Provide the [x, y] coordinate of the cell's center where the given text is located.  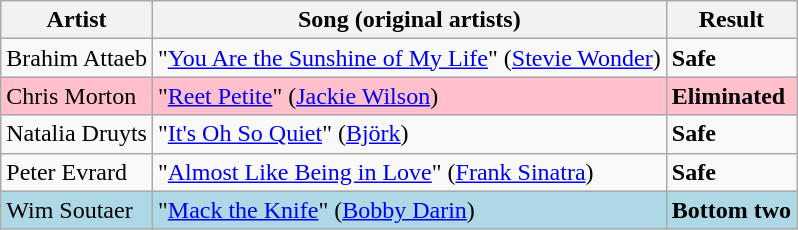
"It's Oh So Quiet" (Björk) [409, 134]
Peter Evrard [77, 172]
Song (original artists) [409, 20]
Wim Soutaer [77, 210]
Natalia Druyts [77, 134]
Brahim Attaeb [77, 58]
Bottom two [731, 210]
Result [731, 20]
"You Are the Sunshine of My Life" (Stevie Wonder) [409, 58]
"Mack the Knife" (Bobby Darin) [409, 210]
Chris Morton [77, 96]
"Almost Like Being in Love" (Frank Sinatra) [409, 172]
Artist [77, 20]
Eliminated [731, 96]
"Reet Petite" (Jackie Wilson) [409, 96]
